Scan for the cell matching the given text and deliver its (X, Y) coordinate at center. 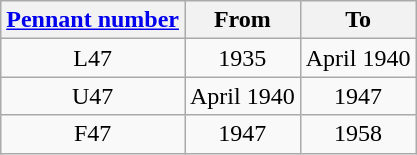
From (242, 20)
U47 (93, 96)
To (358, 20)
1958 (358, 134)
1935 (242, 58)
L47 (93, 58)
F47 (93, 134)
Pennant number (93, 20)
